Return the (X, Y) coordinate for the center point of the cell that contains the specified text.  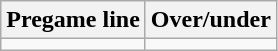
Pregame line (74, 20)
Over/under (210, 20)
